Output the [x, y] coordinate of the center of the cell containing the given text.  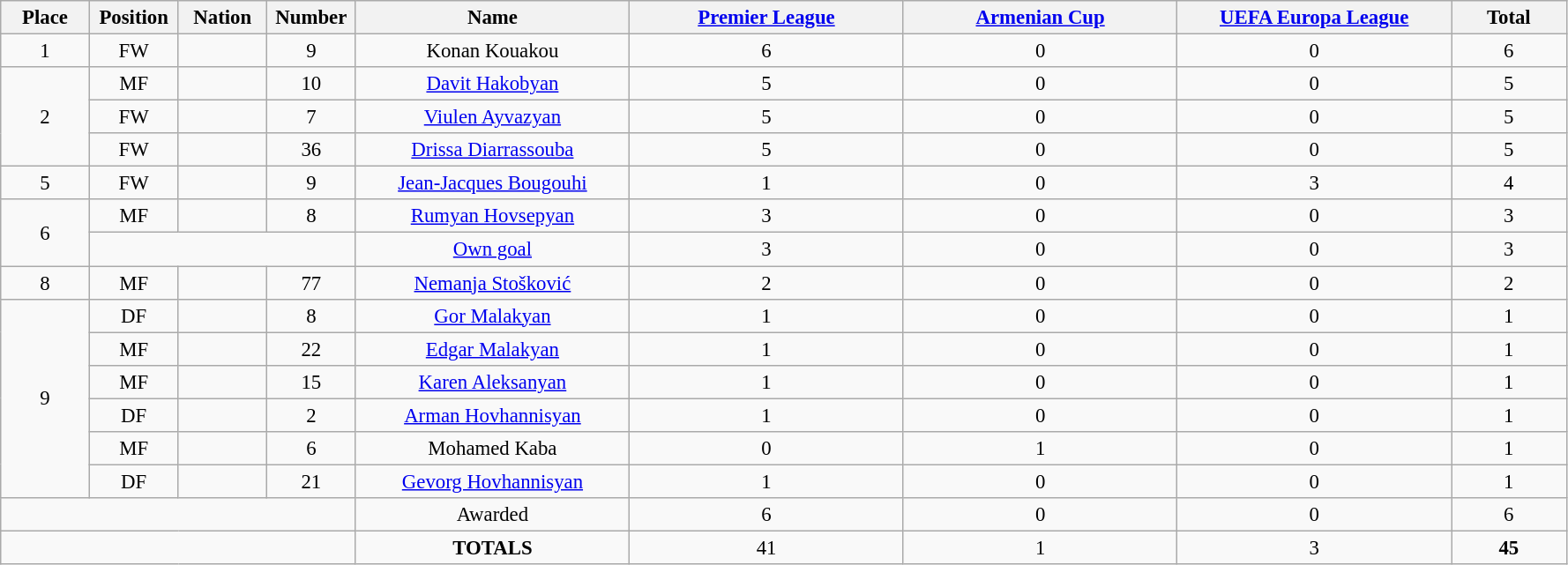
15 [312, 382]
Place [46, 18]
Arman Hovhannisyan [492, 415]
Armenian Cup [1041, 18]
21 [312, 481]
41 [767, 547]
7 [312, 117]
Total [1510, 18]
Viulen Ayvazyan [492, 117]
4 [1510, 183]
Mohamed Kaba [492, 449]
Nemanja Stošković [492, 283]
Davit Hakobyan [492, 84]
Nation [222, 18]
Rumyan Hovsepyan [492, 216]
Jean-Jacques Bougouhi [492, 183]
Premier League [767, 18]
Own goal [492, 249]
Drissa Diarrassouba [492, 150]
Gevorg Hovhannisyan [492, 481]
Karen Aleksanyan [492, 382]
Edgar Malakyan [492, 349]
45 [1510, 547]
Konan Kouakou [492, 51]
Number [312, 18]
77 [312, 283]
10 [312, 84]
22 [312, 349]
36 [312, 150]
TOTALS [492, 547]
Name [492, 18]
Awarded [492, 515]
Position [134, 18]
Gor Malakyan [492, 316]
UEFA Europa League [1314, 18]
